For the text-containing cell, return its midpoint in (x, y) coordinate format. 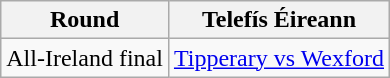
All-Ireland final (85, 58)
Telefís Éireann (278, 20)
Round (85, 20)
Tipperary vs Wexford (278, 58)
